Detect which cell encompasses the target text, then output its [x, y] center coordinate. 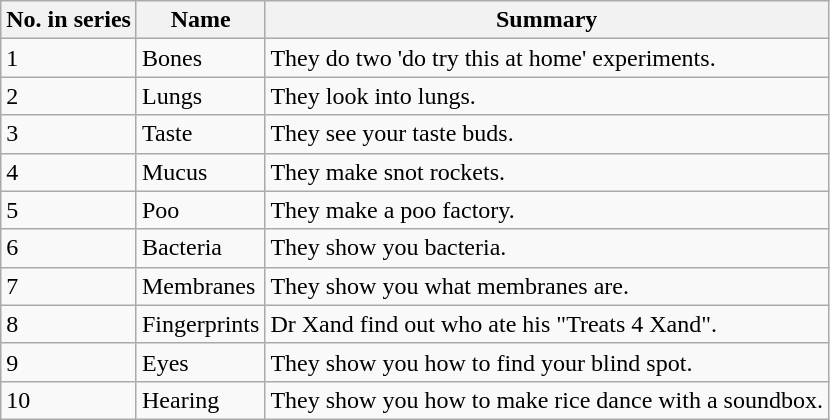
They look into lungs. [547, 96]
No. in series [69, 20]
They show you how to make rice dance with a soundbox. [547, 400]
6 [69, 248]
They do two 'do try this at home' experiments. [547, 58]
Poo [200, 210]
9 [69, 362]
Hearing [200, 400]
Taste [200, 134]
They make snot rockets. [547, 172]
3 [69, 134]
They show you what membranes are. [547, 286]
They show you how to find your blind spot. [547, 362]
They show you bacteria. [547, 248]
Membranes [200, 286]
They see your taste buds. [547, 134]
They make a poo factory. [547, 210]
4 [69, 172]
10 [69, 400]
7 [69, 286]
2 [69, 96]
5 [69, 210]
Name [200, 20]
Bones [200, 58]
Bacteria [200, 248]
Mucus [200, 172]
Fingerprints [200, 324]
Dr Xand find out who ate his "Treats 4 Xand". [547, 324]
Summary [547, 20]
Eyes [200, 362]
Lungs [200, 96]
8 [69, 324]
1 [69, 58]
